Return the [x, y] coordinate for the center point of the cell that contains the specified text.  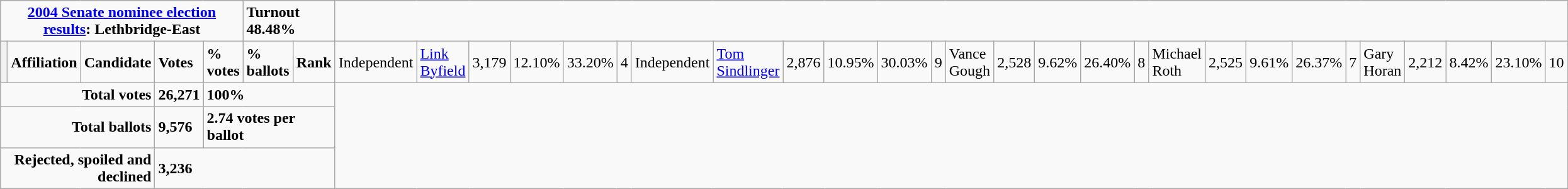
Total votes [78, 94]
2,876 [803, 62]
Tom Sindlinger [748, 62]
8 [1142, 62]
8.42% [1469, 62]
2,212 [1425, 62]
Michael Roth [1177, 62]
12.10% [536, 62]
Turnout 48.48% [289, 21]
9.61% [1269, 62]
7 [1353, 62]
33.20% [590, 62]
9.62% [1058, 62]
Candidate [118, 62]
26,271 [179, 94]
2,528 [1015, 62]
% votes [223, 62]
10.95% [851, 62]
9,576 [179, 127]
Gary Horan [1382, 62]
Rank [313, 62]
30.03% [904, 62]
4 [624, 62]
100% [269, 94]
Vance Gough [969, 62]
10 [1556, 62]
9 [938, 62]
Affiliation [44, 62]
2,525 [1226, 62]
Link Byfield [443, 62]
Rejected, spoiled and declined [78, 168]
2004 Senate nominee election results: Lethbridge-East [122, 21]
3,179 [490, 62]
23.10% [1518, 62]
26.37% [1319, 62]
3,236 [245, 168]
2.74 votes per ballot [269, 127]
26.40% [1108, 62]
% ballots [268, 62]
Total ballots [78, 127]
Votes [179, 62]
